Capture the cell that displays the provided text and extract its [x, y] central coordinate. 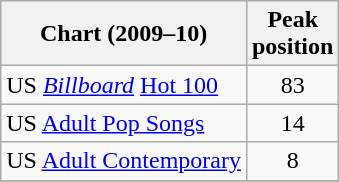
83 [292, 85]
8 [292, 161]
US Billboard Hot 100 [124, 85]
Chart (2009–10) [124, 34]
14 [292, 123]
Peakposition [292, 34]
US Adult Pop Songs [124, 123]
US Adult Contemporary [124, 161]
